Locate the cell with the specified text and output its (x, y) center coordinate. 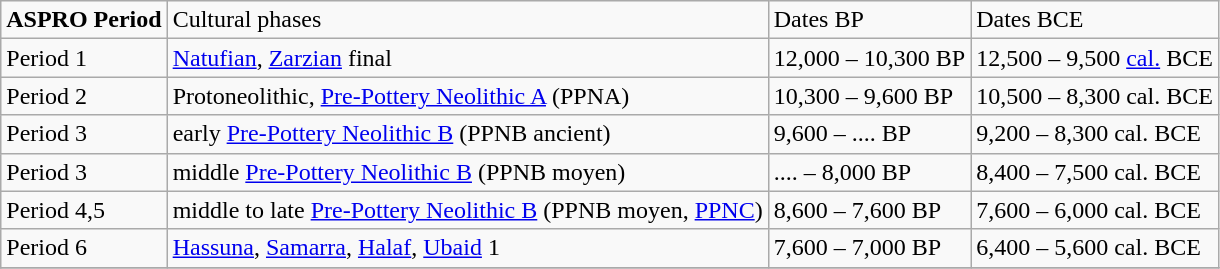
9,600 – .... BP (869, 134)
middle Pre-Pottery Neolithic B (PPNB moyen) (468, 172)
10,500 – 8,300 cal. BCE (1095, 96)
middle to late Pre-Pottery Neolithic B (PPNB moyen, PPNC) (468, 210)
.... – 8,000 BP (869, 172)
9,200 – 8,300 cal. BCE (1095, 134)
Period 2 (84, 96)
Cultural phases (468, 20)
ASPRO Period (84, 20)
Natufian, Zarzian final (468, 58)
6,400 – 5,600 cal. BCE (1095, 248)
8,600 – 7,600 BP (869, 210)
12,000 – 10,300 BP (869, 58)
Dates BCE (1095, 20)
Period 4,5 (84, 210)
Dates BP (869, 20)
12,500 – 9,500 cal. BCE (1095, 58)
Period 1 (84, 58)
Period 6 (84, 248)
early Pre-Pottery Neolithic B (PPNB ancient) (468, 134)
Hassuna, Samarra, Halaf, Ubaid 1 (468, 248)
8,400 – 7,500 cal. BCE (1095, 172)
Protoneolithic, Pre-Pottery Neolithic A (PPNA) (468, 96)
7,600 – 7,000 BP (869, 248)
7,600 – 6,000 cal. BCE (1095, 210)
10,300 – 9,600 BP (869, 96)
